Scan for the cell matching the given text and deliver its [X, Y] coordinate at center. 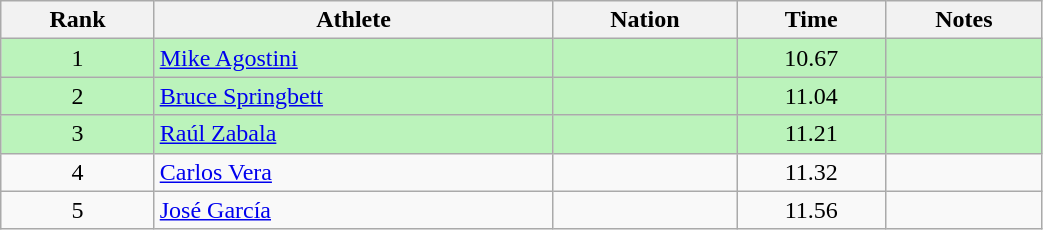
José García [354, 210]
Time [812, 20]
Mike Agostini [354, 58]
3 [78, 134]
Raúl Zabala [354, 134]
10.67 [812, 58]
Carlos Vera [354, 172]
11.04 [812, 96]
2 [78, 96]
5 [78, 210]
4 [78, 172]
11.21 [812, 134]
Bruce Springbett [354, 96]
Notes [964, 20]
11.56 [812, 210]
11.32 [812, 172]
1 [78, 58]
Nation [645, 20]
Athlete [354, 20]
Rank [78, 20]
